Find where the given text appears and provide that cell's center as (x, y) coordinate. 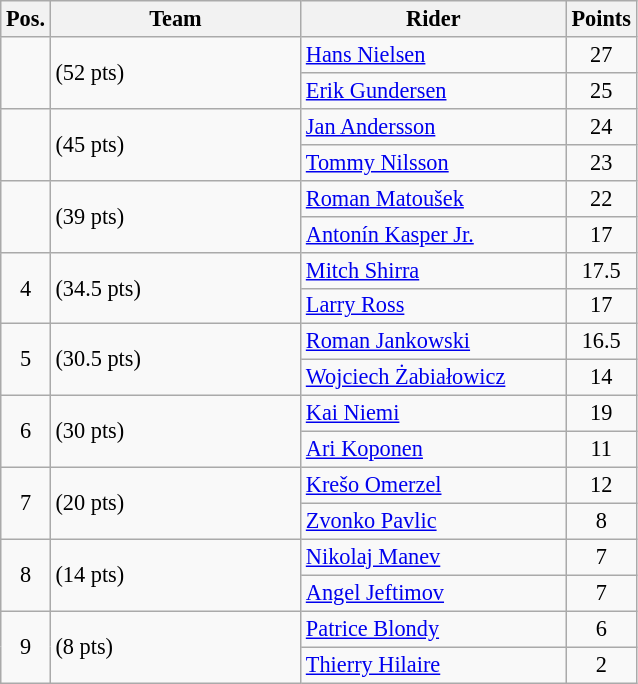
Zvonko Pavlic (434, 521)
11 (601, 450)
9 (26, 647)
(39 pts) (175, 216)
(8 pts) (175, 647)
12 (601, 485)
(34.5 pts) (175, 288)
Krešo Omerzel (434, 485)
24 (601, 126)
Nikolaj Manev (434, 557)
(14 pts) (175, 575)
(30 pts) (175, 432)
5 (26, 360)
Pos. (26, 19)
Wojciech Żabiałowicz (434, 378)
2 (601, 665)
Antonín Kasper Jr. (434, 234)
Ari Koponen (434, 450)
Team (175, 19)
19 (601, 414)
Rider (434, 19)
Thierry Hilaire (434, 665)
Points (601, 19)
Hans Nielsen (434, 55)
14 (601, 378)
Roman Jankowski (434, 342)
Roman Matoušek (434, 198)
Kai Niemi (434, 414)
22 (601, 198)
27 (601, 55)
Tommy Nilsson (434, 162)
(45 pts) (175, 144)
16.5 (601, 342)
Larry Ross (434, 306)
23 (601, 162)
Jan Andersson (434, 126)
(52 pts) (175, 73)
25 (601, 90)
(30.5 pts) (175, 360)
4 (26, 288)
Angel Jeftimov (434, 593)
Mitch Shirra (434, 270)
17.5 (601, 270)
(20 pts) (175, 503)
Patrice Blondy (434, 629)
Erik Gundersen (434, 90)
